Capture the cell that displays the provided text and extract its (X, Y) central coordinate. 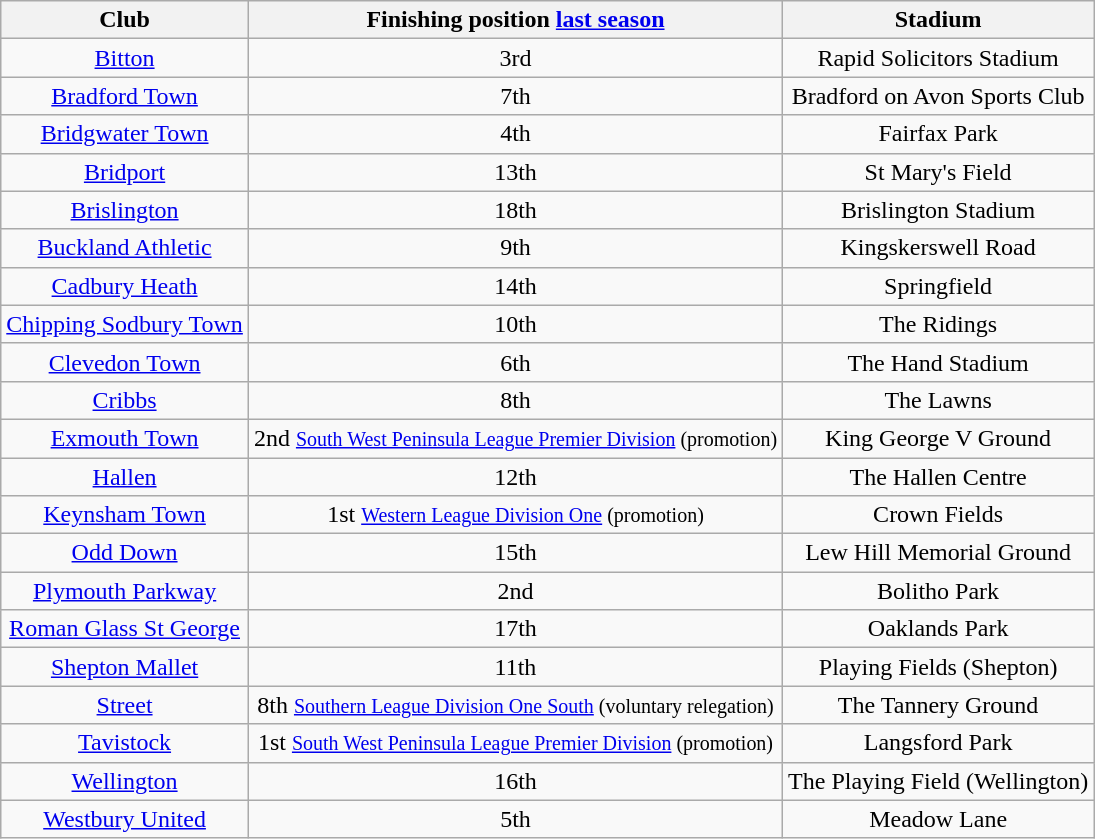
8th Southern League Division One South (voluntary relegation) (515, 705)
Street (125, 705)
Bradford Town (125, 96)
The Tannery Ground (938, 705)
1st Western League Division One (promotion) (515, 515)
Stadium (938, 20)
Brislington Stadium (938, 210)
Roman Glass St George (125, 629)
Oaklands Park (938, 629)
Exmouth Town (125, 438)
Westbury United (125, 819)
4th (515, 134)
7th (515, 96)
St Mary's Field (938, 172)
14th (515, 286)
Buckland Athletic (125, 248)
9th (515, 248)
The Ridings (938, 324)
Langsford Park (938, 743)
Cribbs (125, 400)
Kingskerswell Road (938, 248)
12th (515, 477)
Lew Hill Memorial Ground (938, 553)
6th (515, 362)
Bridgwater Town (125, 134)
Plymouth Parkway (125, 591)
Bradford on Avon Sports Club (938, 96)
The Hallen Centre (938, 477)
Cadbury Heath (125, 286)
16th (515, 781)
8th (515, 400)
Tavistock (125, 743)
King George V Ground (938, 438)
5th (515, 819)
Shepton Mallet (125, 667)
17th (515, 629)
2nd (515, 591)
Bitton (125, 58)
2nd South West Peninsula League Premier Division (promotion) (515, 438)
Rapid Solicitors Stadium (938, 58)
Brislington (125, 210)
Keynsham Town (125, 515)
Crown Fields (938, 515)
18th (515, 210)
Bolitho Park (938, 591)
3rd (515, 58)
11th (515, 667)
Playing Fields (Shepton) (938, 667)
Wellington (125, 781)
Meadow Lane (938, 819)
Hallen (125, 477)
The Hand Stadium (938, 362)
Chipping Sodbury Town (125, 324)
Clevedon Town (125, 362)
The Lawns (938, 400)
13th (515, 172)
Bridport (125, 172)
Club (125, 20)
Fairfax Park (938, 134)
The Playing Field (Wellington) (938, 781)
Springfield (938, 286)
Finishing position last season (515, 20)
10th (515, 324)
15th (515, 553)
Odd Down (125, 553)
1st South West Peninsula League Premier Division (promotion) (515, 743)
